Identify which cell holds the provided text, then report its (x, y) central coordinate. 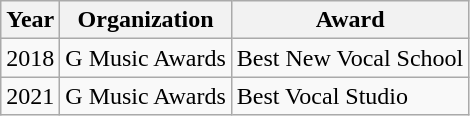
Year (30, 20)
2018 (30, 58)
Organization (146, 20)
Best New Vocal School (350, 58)
2021 (30, 96)
Award (350, 20)
Best Vocal Studio (350, 96)
